Search for the cell housing the specified text and yield its [X, Y] center coordinate. 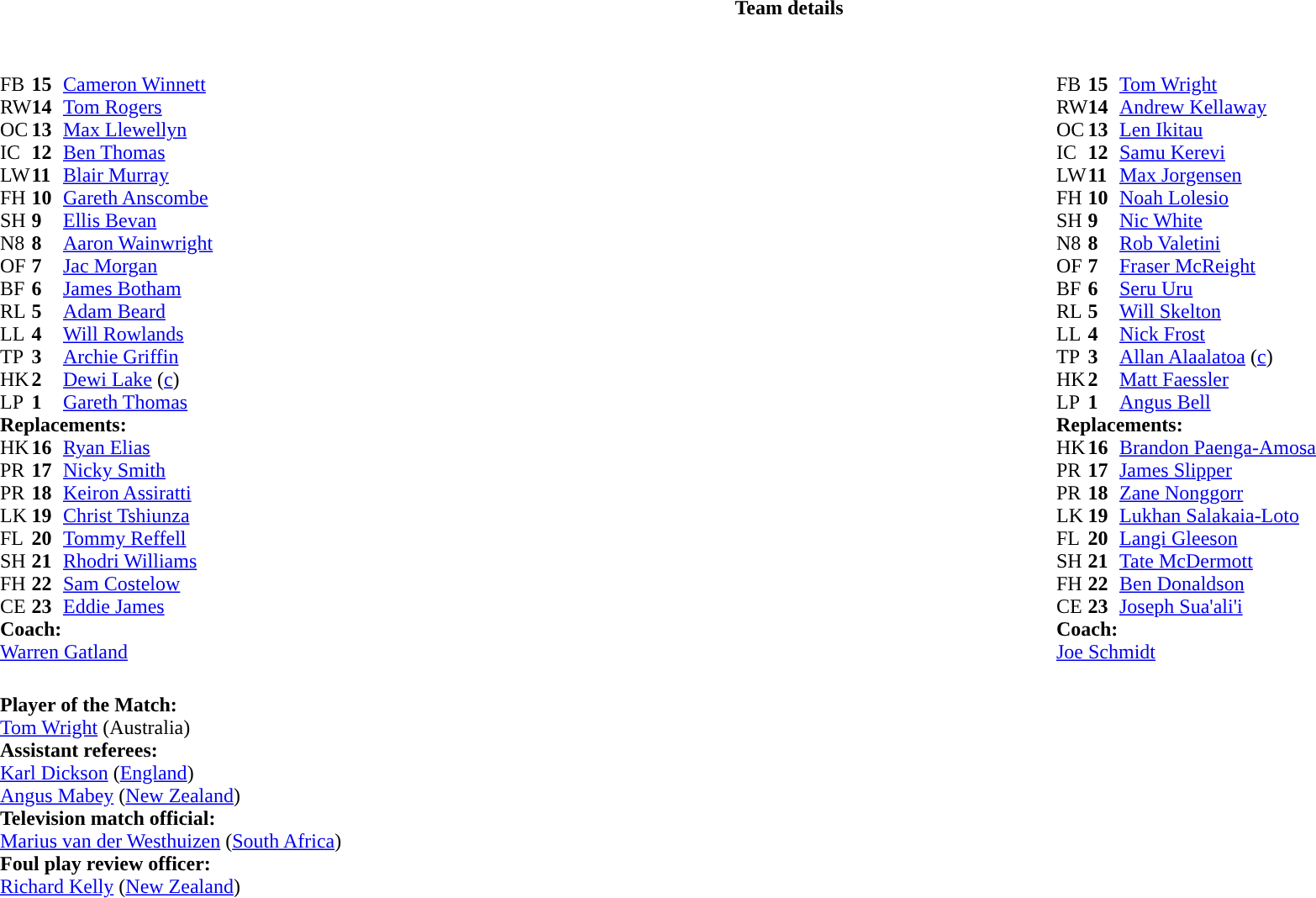
Fraser McReight [1218, 266]
Rob Valetini [1218, 244]
Cameron Winnett [138, 84]
James Botham [138, 289]
Rhodri Williams [138, 562]
Nic White [1218, 220]
Warren Gatland [106, 652]
Sam Costelow [138, 584]
Ryan Elias [138, 447]
Seru Uru [1218, 289]
Max Llewellyn [138, 129]
Will Rowlands [138, 335]
Lukhan Salakaia-Loto [1218, 516]
Blair Murray [138, 175]
Keiron Assiratti [138, 493]
Archie Griffin [138, 357]
Joseph Sua'ali'i [1218, 607]
James Slipper [1218, 471]
Aaron Wainwright [138, 244]
Andrew Kellaway [1218, 108]
Nicky Smith [138, 471]
Langi Gleeson [1218, 538]
Nick Frost [1218, 335]
Tate McDermott [1218, 562]
Zane Nonggorr [1218, 493]
Samu Kerevi [1218, 153]
Jac Morgan [138, 266]
Will Skelton [1218, 311]
Adam Beard [138, 311]
Ellis Bevan [138, 220]
Dewi Lake (c) [138, 380]
Tommy Reffell [138, 538]
Angus Bell [1218, 402]
Tom Wright [1218, 84]
Max Jorgensen [1218, 175]
Len Ikitau [1218, 129]
Brandon Paenga-Amosa [1218, 447]
Allan Alaalatoa (c) [1218, 357]
Matt Faessler [1218, 380]
Noah Lolesio [1218, 198]
Ben Thomas [138, 153]
Tom Rogers [138, 108]
Christ Tshiunza [138, 516]
Gareth Anscombe [138, 198]
Eddie James [138, 607]
Gareth Thomas [138, 402]
Ben Donaldson [1218, 584]
Joe Schmidt [1187, 652]
